Detect which cell encompasses the target text, then output its (x, y) center coordinate. 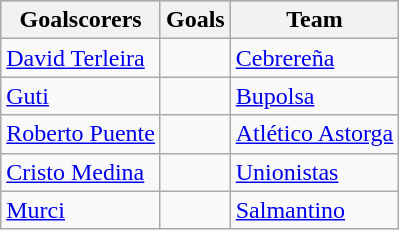
Cebrereña (314, 58)
Roberto Puente (81, 134)
Atlético Astorga (314, 134)
Cristo Medina (81, 172)
Bupolsa (314, 96)
Guti (81, 96)
Goalscorers (81, 20)
Murci (81, 210)
Team (314, 20)
David Terleira (81, 58)
Salmantino (314, 210)
Unionistas (314, 172)
Goals (195, 20)
